Determine the [x, y] coordinate at the center of the cell enclosing the given text.  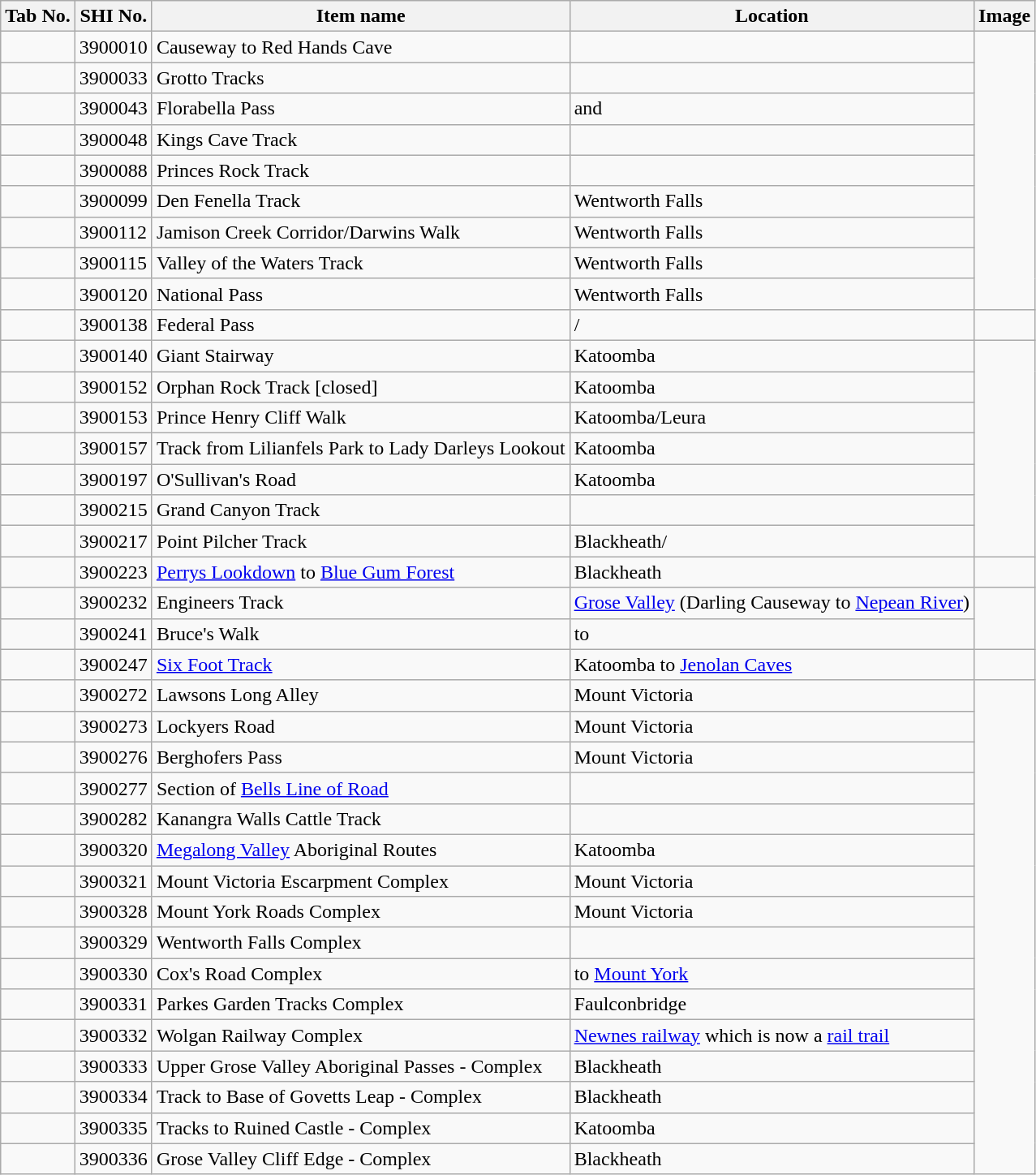
Kings Cave Track [360, 140]
3900153 [114, 418]
3900215 [114, 510]
3900232 [114, 603]
3900048 [114, 140]
3900273 [114, 726]
Valley of the Waters Track [360, 263]
Wentworth Falls Complex [360, 943]
3900241 [114, 634]
Giant Stairway [360, 355]
3900217 [114, 541]
Florabella Pass [360, 109]
3900334 [114, 1097]
3900328 [114, 912]
3900152 [114, 387]
Six Foot Track [360, 665]
Den Fenella Track [360, 201]
Grand Canyon Track [360, 510]
Parkes Garden Tracks Complex [360, 1005]
SHI No. [114, 16]
3900333 [114, 1066]
Tracks to Ruined Castle - Complex [360, 1128]
Faulconbridge [772, 1005]
Kanangra Walls Cattle Track [360, 819]
3900157 [114, 449]
Grose Valley Cliff Edge - Complex [360, 1159]
3900331 [114, 1005]
Mount Victoria Escarpment Complex [360, 880]
3900247 [114, 665]
Tab No. [38, 16]
Section of Bells Line of Road [360, 788]
Lawsons Long Alley [360, 695]
Point Pilcher Track [360, 541]
Lockyers Road [360, 726]
Megalong Valley Aboriginal Routes [360, 850]
3900335 [114, 1128]
3900088 [114, 170]
Katoomba/Leura [772, 418]
3900197 [114, 480]
National Pass [360, 294]
3900282 [114, 819]
Blackheath/ [772, 541]
3900321 [114, 880]
Wolgan Railway Complex [360, 1035]
Newnes railway which is now a rail trail [772, 1035]
Princes Rock Track [360, 170]
3900320 [114, 850]
3900010 [114, 47]
Jamison Creek Corridor/Darwins Walk [360, 232]
to Mount York [772, 974]
Image [1004, 16]
3900033 [114, 78]
Location [772, 16]
3900140 [114, 355]
3900332 [114, 1035]
Berghofers Pass [360, 757]
Cox's Road Complex [360, 974]
3900277 [114, 788]
Engineers Track [360, 603]
Grose Valley (Darling Causeway to Nepean River) [772, 603]
Causeway to Red Hands Cave [360, 47]
Bruce's Walk [360, 634]
Perrys Lookdown to Blue Gum Forest [360, 572]
3900043 [114, 109]
Orphan Rock Track [closed] [360, 387]
3900272 [114, 695]
3900112 [114, 232]
3900138 [114, 325]
Upper Grose Valley Aboriginal Passes - Complex [360, 1066]
Item name [360, 16]
Federal Pass [360, 325]
Track from Lilianfels Park to Lady Darleys Lookout [360, 449]
3900330 [114, 974]
3900223 [114, 572]
Track to Base of Govetts Leap - Complex [360, 1097]
/ [772, 325]
and [772, 109]
Grotto Tracks [360, 78]
3900099 [114, 201]
3900336 [114, 1159]
3900120 [114, 294]
Katoomba to Jenolan Caves [772, 665]
3900276 [114, 757]
Prince Henry Cliff Walk [360, 418]
3900329 [114, 943]
Mount York Roads Complex [360, 912]
to [772, 634]
O'Sullivan's Road [360, 480]
3900115 [114, 263]
